Find where the given text appears and provide that cell's center as (X, Y) coordinate. 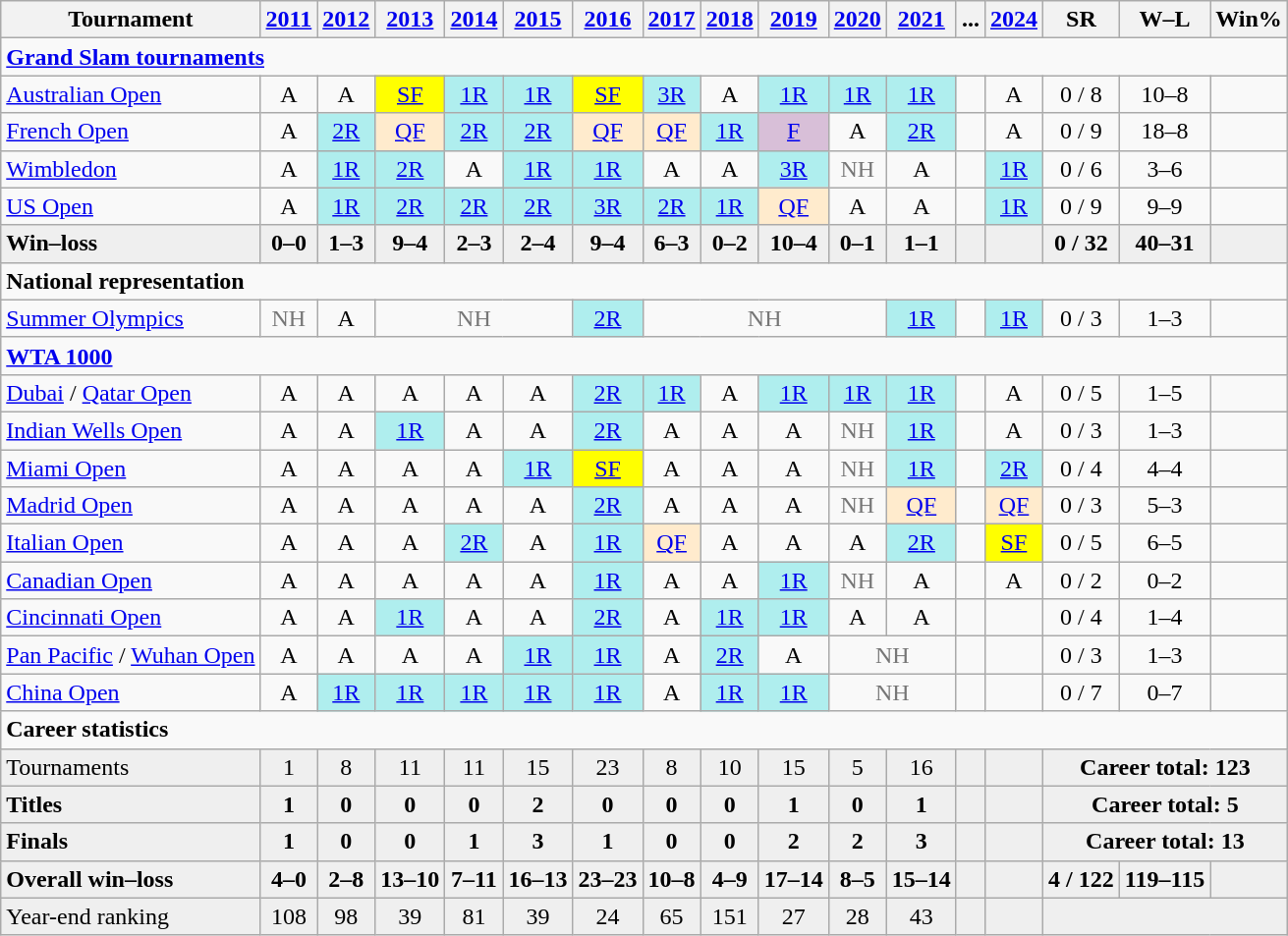
... (971, 20)
Dubai / Qatar Open (131, 393)
81 (474, 916)
4–0 (289, 879)
2–4 (538, 244)
0–1 (857, 244)
8–5 (857, 879)
3–6 (1164, 169)
0 / 32 (1082, 244)
13–10 (411, 879)
SR (1082, 20)
108 (289, 916)
27 (794, 916)
Career total: 13 (1165, 842)
15–14 (922, 879)
Tournament (131, 20)
Cincinnati Open (131, 618)
2014 (474, 20)
9–9 (1164, 206)
7–11 (474, 879)
2013 (411, 20)
French Open (131, 132)
10–4 (794, 244)
4 / 122 (1082, 879)
US Open (131, 206)
5 (857, 767)
2–8 (346, 879)
2015 (538, 20)
WTA 1000 (644, 356)
4–4 (1164, 468)
Australian Open (131, 94)
Summer Olympics (131, 318)
4–9 (729, 879)
0 / 2 (1082, 580)
Italian Open (131, 543)
Career total: 123 (1165, 767)
119–115 (1164, 879)
National representation (644, 281)
10 (729, 767)
0 / 7 (1082, 692)
Finals (131, 842)
0 / 6 (1082, 169)
2011 (289, 20)
65 (672, 916)
Pan Pacific / Wuhan Open (131, 655)
Grand Slam tournaments (644, 57)
2021 (922, 20)
Overall win–loss (131, 879)
China Open (131, 692)
W–L (1164, 20)
16 (922, 767)
40–31 (1164, 244)
1–1 (922, 244)
Tournaments (131, 767)
2019 (794, 20)
F (794, 132)
23 (607, 767)
Canadian Open (131, 580)
Indian Wells Open (131, 430)
151 (729, 916)
2020 (857, 20)
Madrid Open (131, 506)
Win–loss (131, 244)
28 (857, 916)
2–3 (474, 244)
98 (346, 916)
Wimbledon (131, 169)
0–0 (289, 244)
24 (607, 916)
17–14 (794, 879)
2018 (729, 20)
43 (922, 916)
5–3 (1164, 506)
Career total: 5 (1165, 804)
2017 (672, 20)
Year-end ranking (131, 916)
6–3 (672, 244)
1–4 (1164, 618)
Titles (131, 804)
16–13 (538, 879)
6–5 (1164, 543)
Career statistics (644, 730)
23–23 (607, 879)
18–8 (1164, 132)
Miami Open (131, 468)
0–7 (1164, 692)
1–5 (1164, 393)
0 / 8 (1082, 94)
2012 (346, 20)
Win% (1250, 20)
2024 (1014, 20)
2016 (607, 20)
